Pinpoint the cell where the given text exists, returning its (x, y) midpoint coordinate. 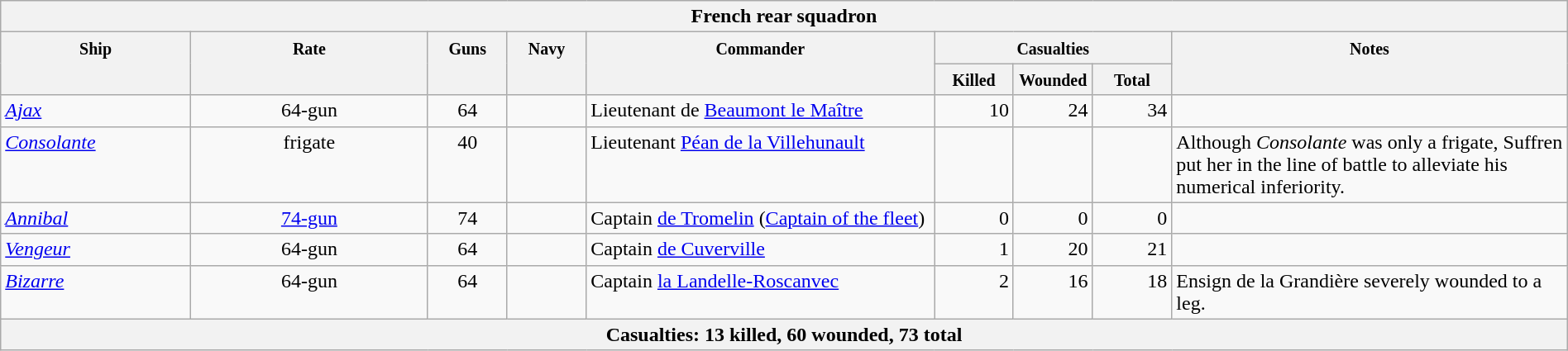
Casualties (1054, 48)
Captain de Cuverville (761, 249)
2 (974, 292)
Casualties: 13 killed, 60 wounded, 73 total (784, 334)
Captain la Landelle-Roscanvec (761, 292)
French rear squadron (784, 17)
Ship (96, 64)
Guns (467, 64)
Rate (309, 64)
20 (1053, 249)
Total (1132, 79)
frigate (309, 164)
Wounded (1053, 79)
Consolante (96, 164)
10 (974, 111)
Ensign de la Grandière severely wounded to a leg. (1370, 292)
Vengeur (96, 249)
40 (467, 164)
Bizarre (96, 292)
Ajax (96, 111)
34 (1132, 111)
74-gun (309, 218)
74 (467, 218)
Killed (974, 79)
Navy (547, 64)
Annibal (96, 218)
Notes (1370, 64)
Although Consolante was only a frigate, Suffren put her in the line of battle to alleviate his numerical inferiority. (1370, 164)
1 (974, 249)
16 (1053, 292)
24 (1053, 111)
Captain de Tromelin (Captain of the fleet) (761, 218)
Lieutenant de Beaumont le Maître (761, 111)
Commander (761, 64)
Lieutenant Péan de la Villehunault (761, 164)
18 (1132, 292)
21 (1132, 249)
